Identify which cell holds the provided text, then report its (x, y) central coordinate. 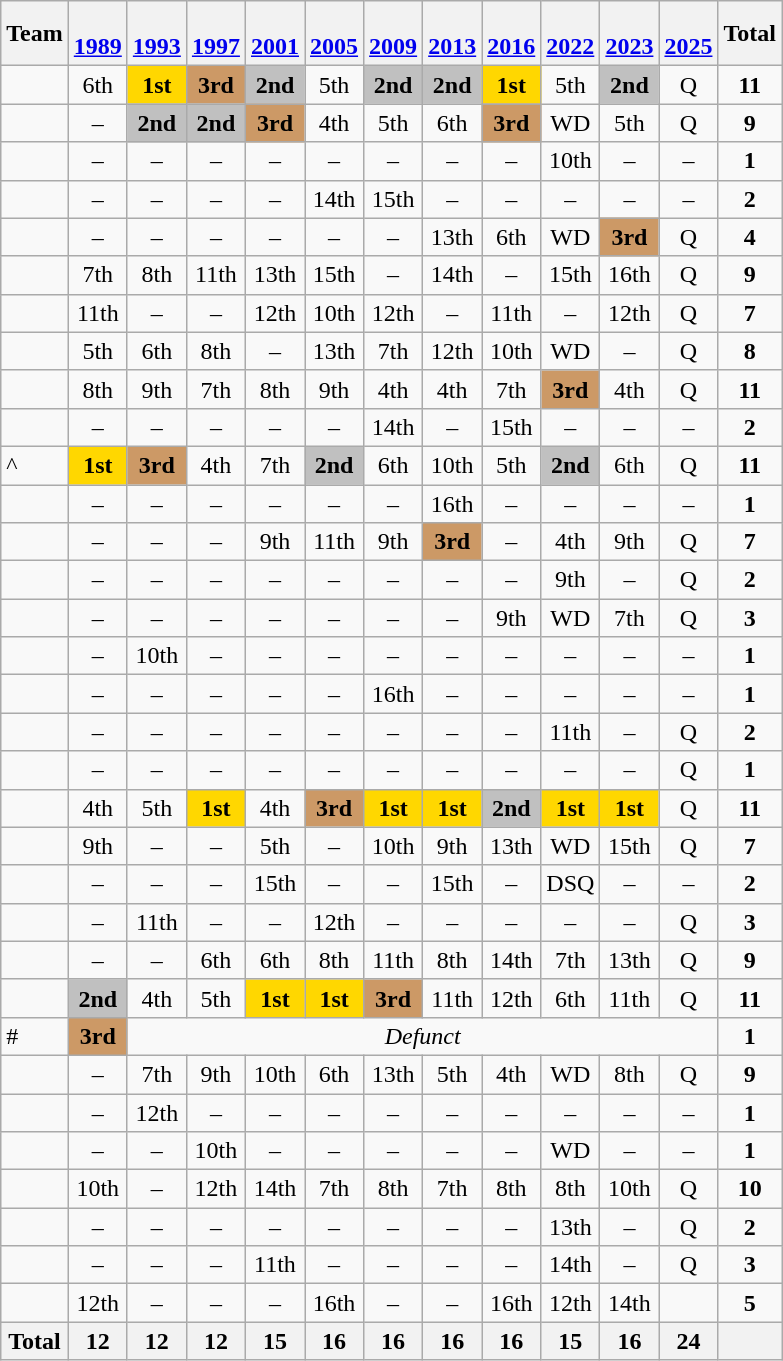
2001 (274, 34)
8 (750, 351)
# (35, 1036)
2022 (570, 34)
2023 (630, 34)
10 (750, 1189)
5 (750, 1303)
1997 (216, 34)
1989 (98, 34)
2016 (512, 34)
Team (35, 34)
2025 (688, 34)
Defunct (422, 1036)
DSQ (570, 884)
^ (35, 465)
1993 (156, 34)
24 (688, 1341)
4 (750, 237)
2005 (334, 34)
2009 (394, 34)
2013 (452, 34)
